Output the [X, Y] coordinate of the center of the cell containing the given text.  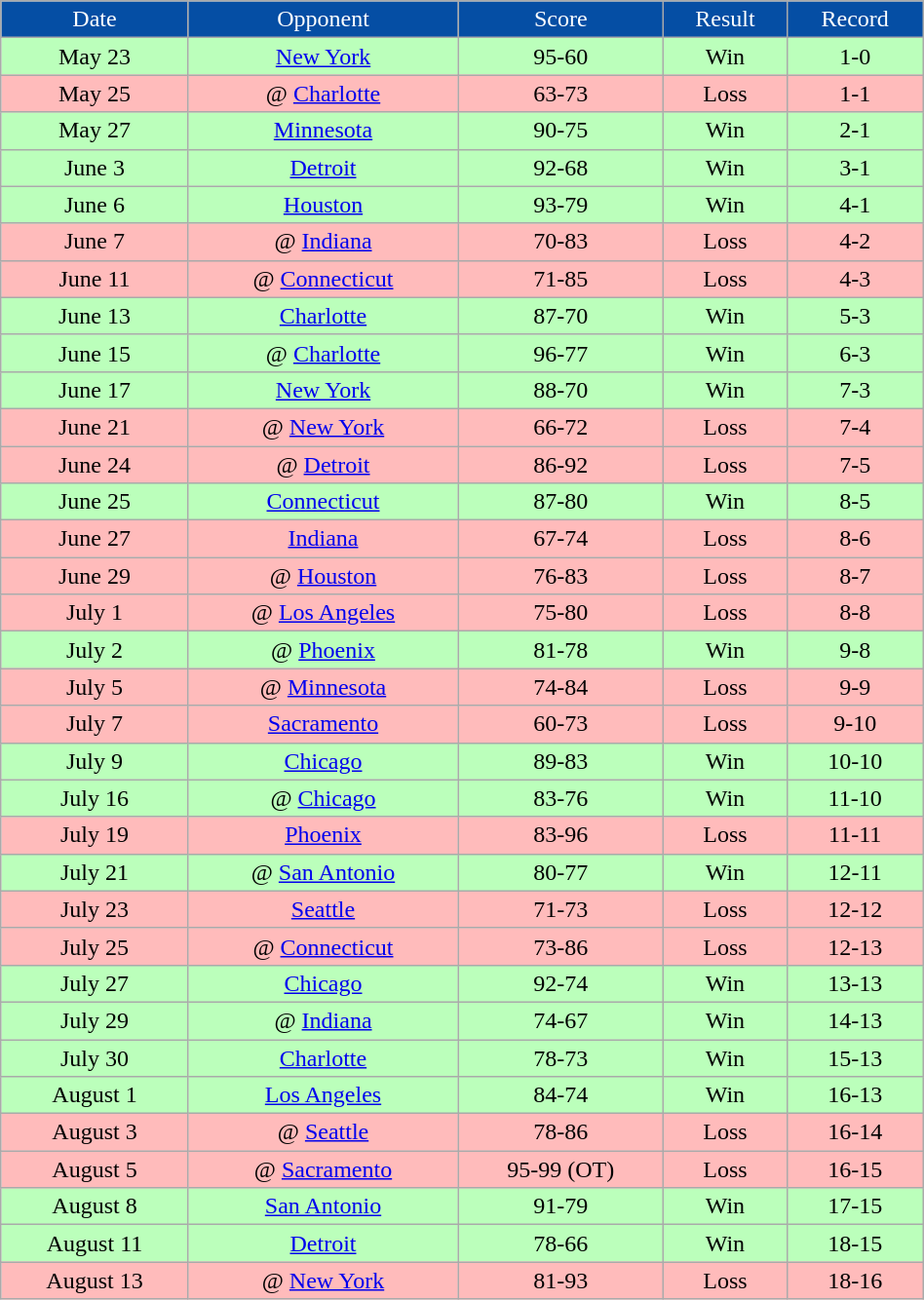
71-73 [561, 909]
63-73 [561, 94]
9-8 [855, 650]
June 25 [96, 502]
June 3 [96, 168]
@ Sacramento [323, 1169]
96-77 [561, 353]
May 23 [96, 57]
Indiana [323, 539]
August 8 [96, 1206]
July 23 [96, 909]
12-11 [855, 872]
74-84 [561, 687]
8-7 [855, 576]
May 27 [96, 131]
74-67 [561, 1020]
4-1 [855, 205]
84-74 [561, 1095]
83-76 [561, 798]
78-66 [561, 1243]
July 9 [96, 761]
July 1 [96, 613]
13-13 [855, 983]
75-80 [561, 613]
2-1 [855, 131]
June 7 [96, 242]
92-68 [561, 168]
July 16 [96, 798]
Seattle [323, 909]
16-13 [855, 1095]
@ Detroit [323, 465]
83-96 [561, 835]
92-74 [561, 983]
80-77 [561, 872]
87-80 [561, 502]
81-78 [561, 650]
June 15 [96, 353]
@ Chicago [323, 798]
June 11 [96, 279]
July 2 [96, 650]
71-85 [561, 279]
4-2 [855, 242]
August 5 [96, 1169]
12-13 [855, 946]
9-10 [855, 724]
Houston [323, 205]
16-15 [855, 1169]
86-92 [561, 465]
June 17 [96, 390]
June 24 [96, 465]
June 29 [96, 576]
1-0 [855, 57]
August 13 [96, 1281]
Record [855, 19]
@ Phoenix [323, 650]
93-79 [561, 205]
8-5 [855, 502]
8-8 [855, 613]
Result [725, 19]
July 21 [96, 872]
78-86 [561, 1132]
June 6 [96, 205]
@ Minnesota [323, 687]
June 27 [96, 539]
5-3 [855, 316]
81-93 [561, 1281]
12-12 [855, 909]
Phoenix [323, 835]
73-86 [561, 946]
90-75 [561, 131]
89-83 [561, 761]
May 25 [96, 94]
Sacramento [323, 724]
Opponent [323, 19]
@ Los Angeles [323, 613]
15-13 [855, 1057]
16-14 [855, 1132]
67-74 [561, 539]
7-3 [855, 390]
Los Angeles [323, 1095]
8-6 [855, 539]
@ San Antonio [323, 872]
July 5 [96, 687]
60-73 [561, 724]
66-72 [561, 427]
June 21 [96, 427]
July 27 [96, 983]
August 1 [96, 1095]
7-5 [855, 465]
July 19 [96, 835]
11-10 [855, 798]
6-3 [855, 353]
June 13 [96, 316]
July 7 [96, 724]
Score [561, 19]
@ Seattle [323, 1132]
Minnesota [323, 131]
17-15 [855, 1206]
91-79 [561, 1206]
9-9 [855, 687]
95-99 (OT) [561, 1169]
August 3 [96, 1132]
78-73 [561, 1057]
July 30 [96, 1057]
95-60 [561, 57]
July 29 [96, 1020]
7-4 [855, 427]
14-13 [855, 1020]
18-16 [855, 1281]
@ Houston [323, 576]
11-11 [855, 835]
Date [96, 19]
87-70 [561, 316]
88-70 [561, 390]
3-1 [855, 168]
Connecticut [323, 502]
August 11 [96, 1243]
San Antonio [323, 1206]
18-15 [855, 1243]
July 25 [96, 946]
76-83 [561, 576]
70-83 [561, 242]
10-10 [855, 761]
1-1 [855, 94]
4-3 [855, 279]
